Return the (x, y) coordinate for the center point of the cell that contains the specified text.  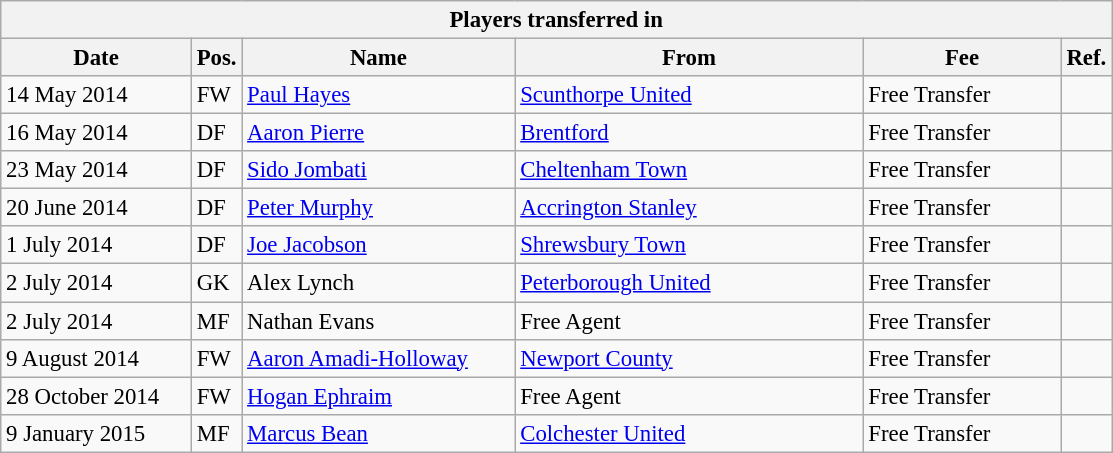
23 May 2014 (96, 170)
Ref. (1086, 58)
Brentford (689, 133)
Fee (962, 58)
Aaron Pierre (378, 133)
Alex Lynch (378, 283)
Peterborough United (689, 283)
Peter Murphy (378, 208)
20 June 2014 (96, 208)
Newport County (689, 358)
Shrewsbury Town (689, 245)
28 October 2014 (96, 396)
Pos. (216, 58)
Name (378, 58)
Colchester United (689, 433)
Nathan Evans (378, 321)
14 May 2014 (96, 95)
Players transferred in (556, 20)
Paul Hayes (378, 95)
From (689, 58)
Scunthorpe United (689, 95)
9 January 2015 (96, 433)
Cheltenham Town (689, 170)
Joe Jacobson (378, 245)
Accrington Stanley (689, 208)
Hogan Ephraim (378, 396)
GK (216, 283)
16 May 2014 (96, 133)
Date (96, 58)
9 August 2014 (96, 358)
1 July 2014 (96, 245)
Sido Jombati (378, 170)
Marcus Bean (378, 433)
Aaron Amadi-Holloway (378, 358)
